Return [X, Y] of the center of cell containing provided text 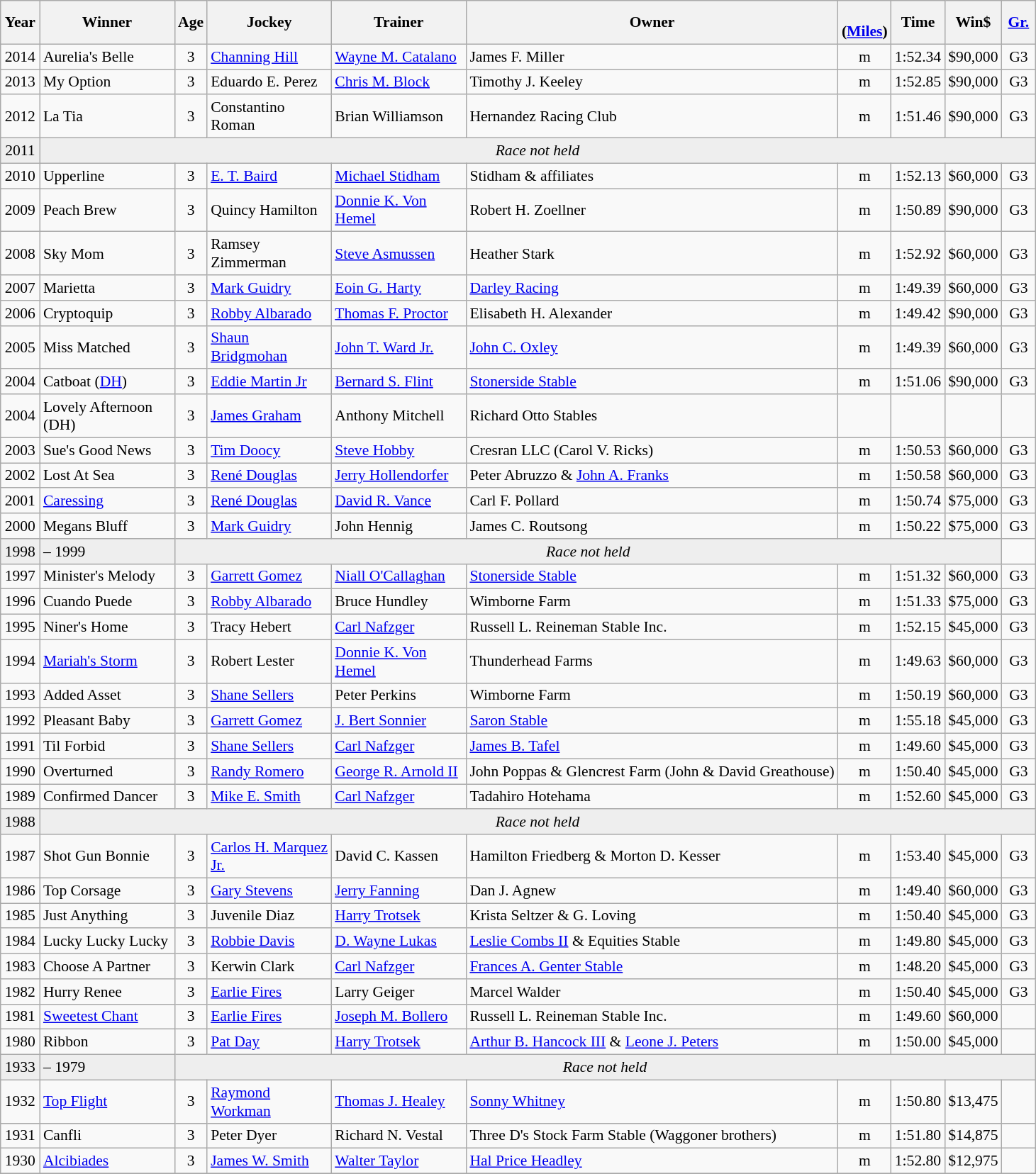
2009 [20, 210]
Jerry Hollendorfer [399, 476]
Choose A Partner [107, 966]
1996 [20, 602]
Miss Matched [107, 347]
1:51.33 [918, 602]
Carl F. Pollard [652, 501]
1994 [20, 661]
1:52.92 [918, 254]
Megans Bluff [107, 526]
1:52.60 [918, 797]
1:51.06 [918, 382]
Marcel Walder [652, 992]
Kerwin Clark [269, 966]
1987 [20, 856]
1981 [20, 1017]
1982 [20, 992]
1932 [20, 1102]
Alcibiades [107, 1161]
James F. Miller [652, 57]
1930 [20, 1161]
Gr. [1019, 23]
1:55.18 [918, 721]
1:50.19 [918, 695]
1:50.80 [918, 1102]
Just Anything [107, 916]
2010 [20, 176]
1984 [20, 941]
2011 [20, 151]
Michael Stidham [399, 176]
Niner's Home [107, 627]
Hernandez Racing Club [652, 116]
Thomas J. Healey [399, 1102]
Peter Abruzzo & John A. Franks [652, 476]
Canfli [107, 1136]
1:49.40 [918, 890]
1:50.74 [918, 501]
1993 [20, 695]
2008 [20, 254]
Richard Otto Stables [652, 415]
Pat Day [269, 1042]
Win$ [973, 23]
Channing Hill [269, 57]
Robert H. Zoellner [652, 210]
1:50.58 [918, 476]
Ramsey Zimmerman [269, 254]
Ribbon [107, 1042]
Raymond Workman [269, 1102]
Catboat (DH) [107, 382]
1:51.80 [918, 1136]
Tim Doocy [269, 450]
Eoin G. Harty [399, 288]
Steve Asmussen [399, 254]
Darley Racing [652, 288]
Dan J. Agnew [652, 890]
$14,875 [973, 1136]
1:50.00 [918, 1042]
1931 [20, 1136]
Quincy Hamilton [269, 210]
1995 [20, 627]
2013 [20, 82]
Trainer [399, 23]
Year [20, 23]
Saron Stable [652, 721]
Upperline [107, 176]
Owner [652, 23]
1:52.15 [918, 627]
Confirmed Dancer [107, 797]
John Poppas & Glencrest Farm (John & David Greathouse) [652, 771]
1992 [20, 721]
2006 [20, 313]
2001 [20, 501]
Lovely Afternoon (DH) [107, 415]
Cresran LLC (Carol V. Ricks) [652, 450]
Hurry Renee [107, 992]
1:49.63 [918, 661]
Eddie Martin Jr [269, 382]
Til Forbid [107, 747]
Bruce Hundley [399, 602]
Sue's Good News [107, 450]
Winner [107, 23]
Jerry Fanning [399, 890]
Top Corsage [107, 890]
1988 [20, 822]
Joseph M. Bollero [399, 1017]
La Tia [107, 116]
John T. Ward Jr. [399, 347]
1:51.32 [918, 576]
Frances A. Genter Stable [652, 966]
My Option [107, 82]
John Hennig [399, 526]
Constantino Roman [269, 116]
1933 [20, 1068]
1989 [20, 797]
Gary Stevens [269, 890]
Juvenile Diaz [269, 916]
1:52.80 [918, 1161]
D. Wayne Lukas [399, 941]
J. Bert Sonnier [399, 721]
Minister's Melody [107, 576]
James C. Routsong [652, 526]
Aurelia's Belle [107, 57]
Top Flight [107, 1102]
2005 [20, 347]
1986 [20, 890]
Pleasant Baby [107, 721]
Sonny Whitney [652, 1102]
1:49.80 [918, 941]
Robbie Davis [269, 941]
Tadahiro Hotehama [652, 797]
Peter Perkins [399, 695]
Overturned [107, 771]
Tracy Hebert [269, 627]
Mariah's Storm [107, 661]
Cryptoquip [107, 313]
Cuando Puede [107, 602]
Niall O'Callaghan [399, 576]
Robert Lester [269, 661]
John C. Oxley [652, 347]
Brian Williamson [399, 116]
Carlos H. Marquez Jr. [269, 856]
Thomas F. Proctor [399, 313]
Hamilton Friedberg & Morton D. Kesser [652, 856]
Sweetest Chant [107, 1017]
1:48.20 [918, 966]
1:50.89 [918, 210]
1:52.85 [918, 82]
Anthony Mitchell [399, 415]
Time [918, 23]
Timothy J. Keeley [652, 82]
Stidham & affiliates [652, 176]
James W. Smith [269, 1161]
Lucky Lucky Lucky [107, 941]
Richard N. Vestal [399, 1136]
1:52.34 [918, 57]
1990 [20, 771]
James B. Tafel [652, 747]
James Graham [269, 415]
1985 [20, 916]
George R. Arnold II [399, 771]
Peach Brew [107, 210]
David C. Kassen [399, 856]
Added Asset [107, 695]
Eduardo E. Perez [269, 82]
Bernard S. Flint [399, 382]
Thunderhead Farms [652, 661]
Chris M. Block [399, 82]
Jockey [269, 23]
Caressing [107, 501]
Leslie Combs II & Equities Stable [652, 941]
1:49.42 [918, 313]
$13,475 [973, 1102]
Walter Taylor [399, 1161]
2003 [20, 450]
1997 [20, 576]
1983 [20, 966]
1980 [20, 1042]
Lost At Sea [107, 476]
Krista Seltzer & G. Loving [652, 916]
– 1979 [107, 1068]
Sky Mom [107, 254]
Randy Romero [269, 771]
2002 [20, 476]
Marietta [107, 288]
(Miles) [865, 23]
Elisabeth H. Alexander [652, 313]
– 1999 [107, 552]
1991 [20, 747]
Shaun Bridgmohan [269, 347]
1:50.22 [918, 526]
1998 [20, 552]
1:52.13 [918, 176]
2012 [20, 116]
1:50.53 [918, 450]
Larry Geiger [399, 992]
E. T. Baird [269, 176]
David R. Vance [399, 501]
2007 [20, 288]
Shot Gun Bonnie [107, 856]
1:53.40 [918, 856]
Arthur B. Hancock III & Leone J. Peters [652, 1042]
Mike E. Smith [269, 797]
2014 [20, 57]
$12,975 [973, 1161]
Age [191, 23]
Three D's Stock Farm Stable (Waggoner brothers) [652, 1136]
1:51.46 [918, 116]
2000 [20, 526]
Wayne M. Catalano [399, 57]
Steve Hobby [399, 450]
Peter Dyer [269, 1136]
Heather Stark [652, 254]
Hal Price Headley [652, 1161]
